Detect which cell encompasses the target text, then output its (X, Y) center coordinate. 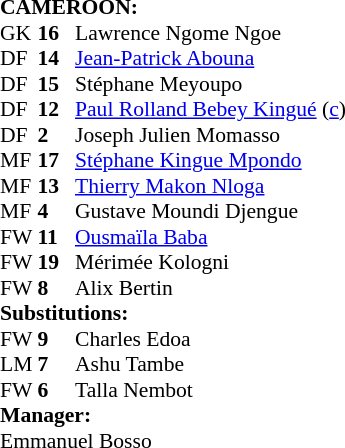
2 (57, 135)
12 (57, 109)
7 (57, 365)
15 (57, 84)
9 (57, 339)
14 (57, 59)
8 (57, 288)
4 (57, 211)
19 (57, 263)
16 (57, 33)
13 (57, 186)
17 (57, 161)
GK (19, 33)
11 (57, 237)
LM (19, 365)
6 (57, 390)
